Pinpoint the cell where the given text exists, returning its [x, y] midpoint coordinate. 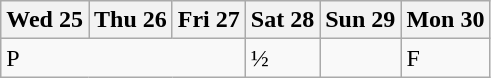
Wed 25 [45, 20]
F [446, 58]
Sat 28 [282, 20]
½ [282, 58]
Sun 29 [360, 20]
Thu 26 [130, 20]
Mon 30 [446, 20]
Fri 27 [208, 20]
P [124, 58]
